Extract the (x, y) coordinate from the center of the cell holding the provided text.  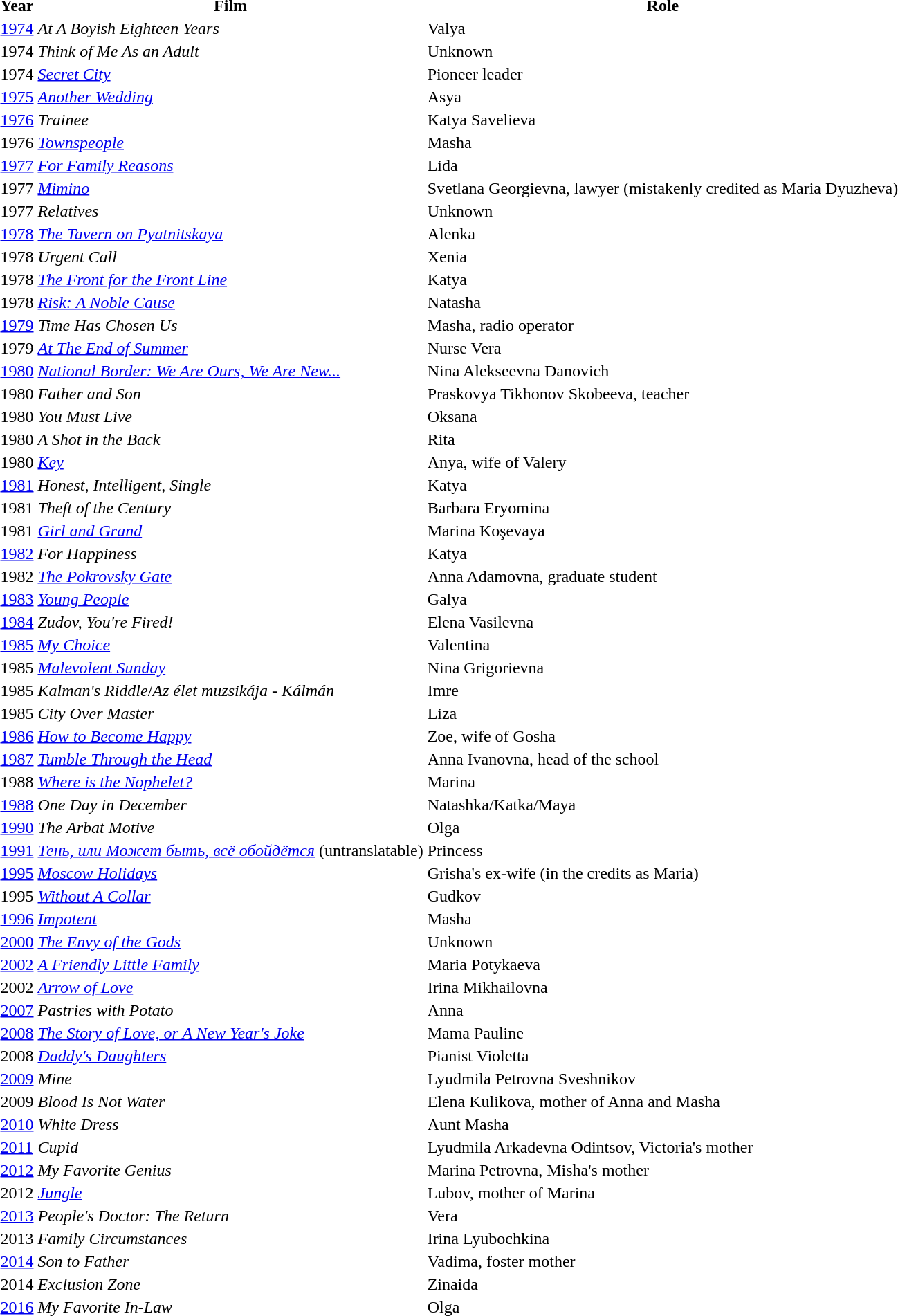
Girl and Grand (230, 531)
Kalman's Riddle/Az élet muzsikája - Kálmán (230, 691)
Risk: A Noble Cause (230, 302)
Key (230, 462)
A Friendly Little Family (230, 965)
Blood Is Not Water (230, 1102)
One Day in December (230, 805)
Townspeople (230, 143)
Think of Me As an Adult (230, 51)
Impotent (230, 919)
The Story of Love, or A New Year's Joke (230, 1033)
Theft of the Century (230, 508)
Honest, Intelligent, Single (230, 485)
Secret City (230, 74)
Family Circumstances (230, 1239)
Daddy's Daughters (230, 1056)
A Shot in the Back (230, 439)
Where is the Nophelet? (230, 782)
The Pokrovsky Gate (230, 576)
For Happiness (230, 554)
Mine (230, 1079)
People's Doctor: The Return (230, 1216)
Time Has Chosen Us (230, 325)
City Over Master (230, 713)
Jungle (230, 1193)
Mimino (230, 188)
You Must Live (230, 417)
Urgent Call (230, 257)
White Dress (230, 1124)
Father and Son (230, 394)
At A Boyish Eighteen Years (230, 28)
Malevolent Sunday (230, 668)
The Tavern on Pyatnitskaya (230, 234)
The Front for the Front Line (230, 280)
My Favorite Genius (230, 1170)
How to Become Happy (230, 736)
Without A Collar (230, 896)
Exclusion Zone (230, 1284)
Arrow of Love (230, 987)
Cupid (230, 1147)
Tumble Through the Head (230, 759)
Тень, или Может быть, всё обойдётся (untranslatable) (230, 850)
Moscow Holidays (230, 873)
Pastries with Potato (230, 1010)
National Border: We Are Ours, We Are New... (230, 371)
Another Wedding (230, 97)
The Envy of the Gods (230, 942)
Son to Father (230, 1261)
My Choice (230, 645)
At The End of Summer (230, 348)
The Arbat Motive (230, 828)
Relatives (230, 211)
Young People (230, 599)
Trainee (230, 120)
Zudov, You're Fired! (230, 622)
For Family Reasons (230, 165)
